Locate the cell with the specified text and output its [X, Y] center coordinate. 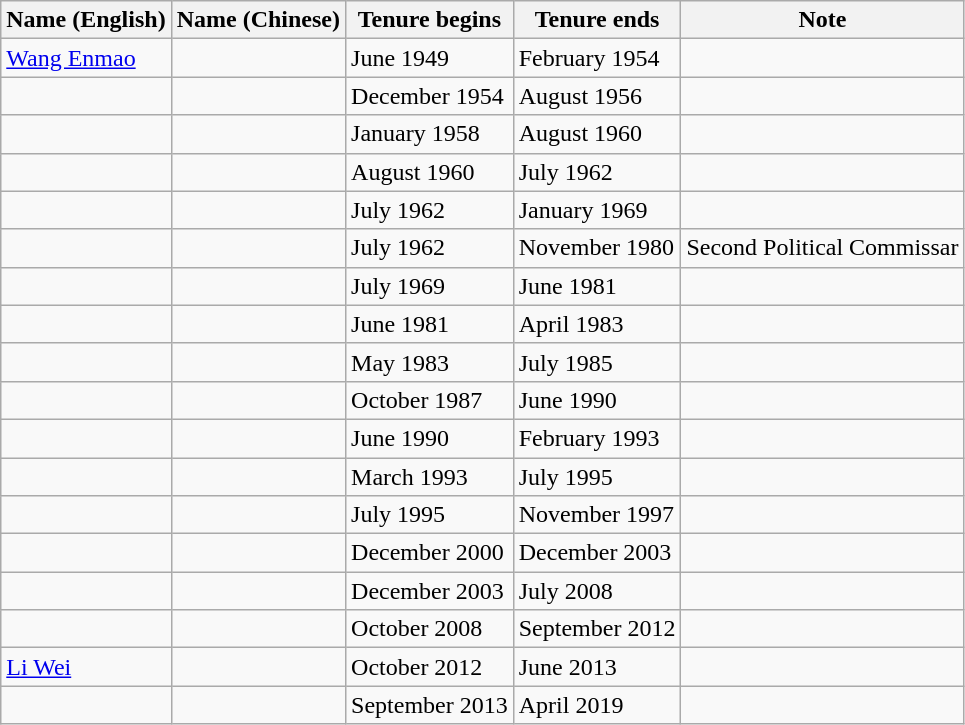
November 1997 [597, 515]
November 1980 [597, 248]
Name (Chinese) [258, 20]
Name (English) [86, 20]
July 1969 [430, 286]
Tenure begins [430, 20]
Tenure ends [597, 20]
January 1969 [597, 210]
March 1993 [430, 477]
September 2012 [597, 629]
April 2019 [597, 705]
January 1958 [430, 134]
October 2008 [430, 629]
December 2000 [430, 553]
June 1949 [430, 58]
May 1983 [430, 362]
Second Political Commissar [822, 248]
December 1954 [430, 96]
July 2008 [597, 591]
September 2013 [430, 705]
February 1993 [597, 438]
Wang Enmao [86, 58]
October 2012 [430, 667]
August 1956 [597, 96]
April 1983 [597, 324]
June 2013 [597, 667]
October 1987 [430, 400]
February 1954 [597, 58]
July 1985 [597, 362]
Li Wei [86, 667]
Note [822, 20]
